Extract the (X, Y) coordinate from the center of the cell holding the provided text.  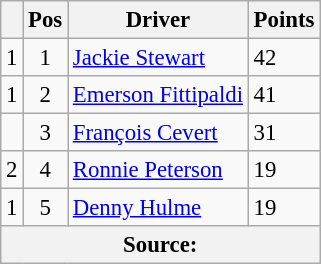
Emerson Fittipaldi (158, 95)
5 (46, 208)
Denny Hulme (158, 208)
Points (284, 20)
Jackie Stewart (158, 58)
3 (46, 133)
41 (284, 95)
François Cevert (158, 133)
31 (284, 133)
42 (284, 58)
Driver (158, 20)
Source: (160, 245)
Ronnie Peterson (158, 170)
4 (46, 170)
Pos (46, 20)
